Detect which cell encompasses the target text, then output its [x, y] center coordinate. 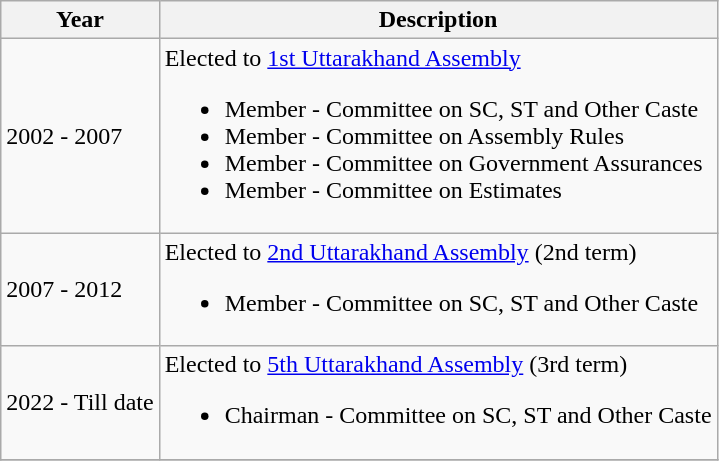
Description [438, 20]
2007 - 2012 [80, 290]
Year [80, 20]
2002 - 2007 [80, 136]
Elected to 5th Uttarakhand Assembly (3rd term)Chairman - Committee on SC, ST and Other Caste [438, 402]
Elected to 2nd Uttarakhand Assembly (2nd term)Member - Committee on SC, ST and Other Caste [438, 290]
2022 - Till date [80, 402]
